Capture the cell that displays the provided text and extract its (X, Y) central coordinate. 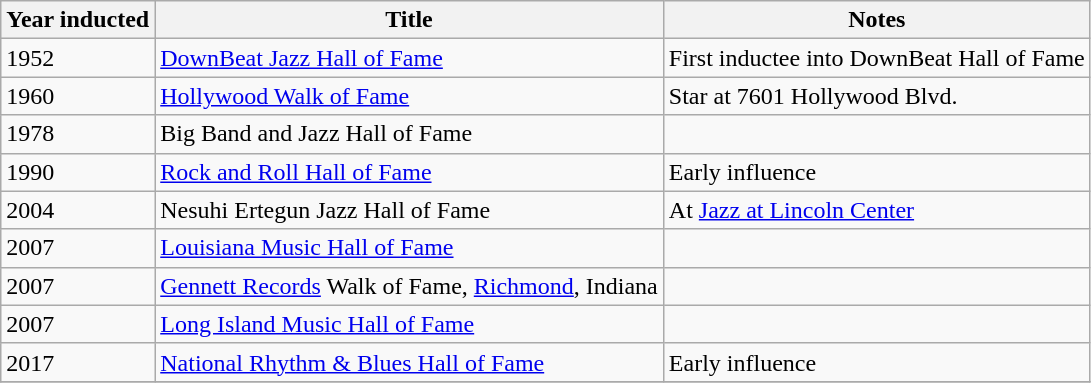
Title (410, 20)
Big Band and Jazz Hall of Fame (410, 134)
1990 (78, 172)
National Rhythm & Blues Hall of Fame (410, 362)
Year inducted (78, 20)
Louisiana Music Hall of Fame (410, 248)
Rock and Roll Hall of Fame (410, 172)
Gennett Records Walk of Fame, Richmond, Indiana (410, 286)
Notes (876, 20)
1952 (78, 58)
Hollywood Walk of Fame (410, 96)
1978 (78, 134)
Long Island Music Hall of Fame (410, 324)
Nesuhi Ertegun Jazz Hall of Fame (410, 210)
1960 (78, 96)
At Jazz at Lincoln Center (876, 210)
Star at 7601 Hollywood Blvd. (876, 96)
First inductee into DownBeat Hall of Fame (876, 58)
DownBeat Jazz Hall of Fame (410, 58)
2004 (78, 210)
2017 (78, 362)
